Search for the cell housing the specified text and yield its [x, y] center coordinate. 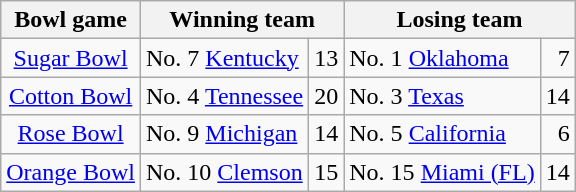
Orange Bowl [71, 172]
Sugar Bowl [71, 58]
Winning team [242, 20]
No. 5 California [442, 134]
Rose Bowl [71, 134]
No. 15 Miami (FL) [442, 172]
Losing team [460, 20]
13 [326, 58]
No. 3 Texas [442, 96]
No. 9 Michigan [224, 134]
No. 10 Clemson [224, 172]
No. 7 Kentucky [224, 58]
Bowl game [71, 20]
No. 4 Tennessee [224, 96]
Cotton Bowl [71, 96]
7 [558, 58]
No. 1 Oklahoma [442, 58]
15 [326, 172]
6 [558, 134]
20 [326, 96]
